Extract the (X, Y) coordinate from the center of the cell holding the provided text.  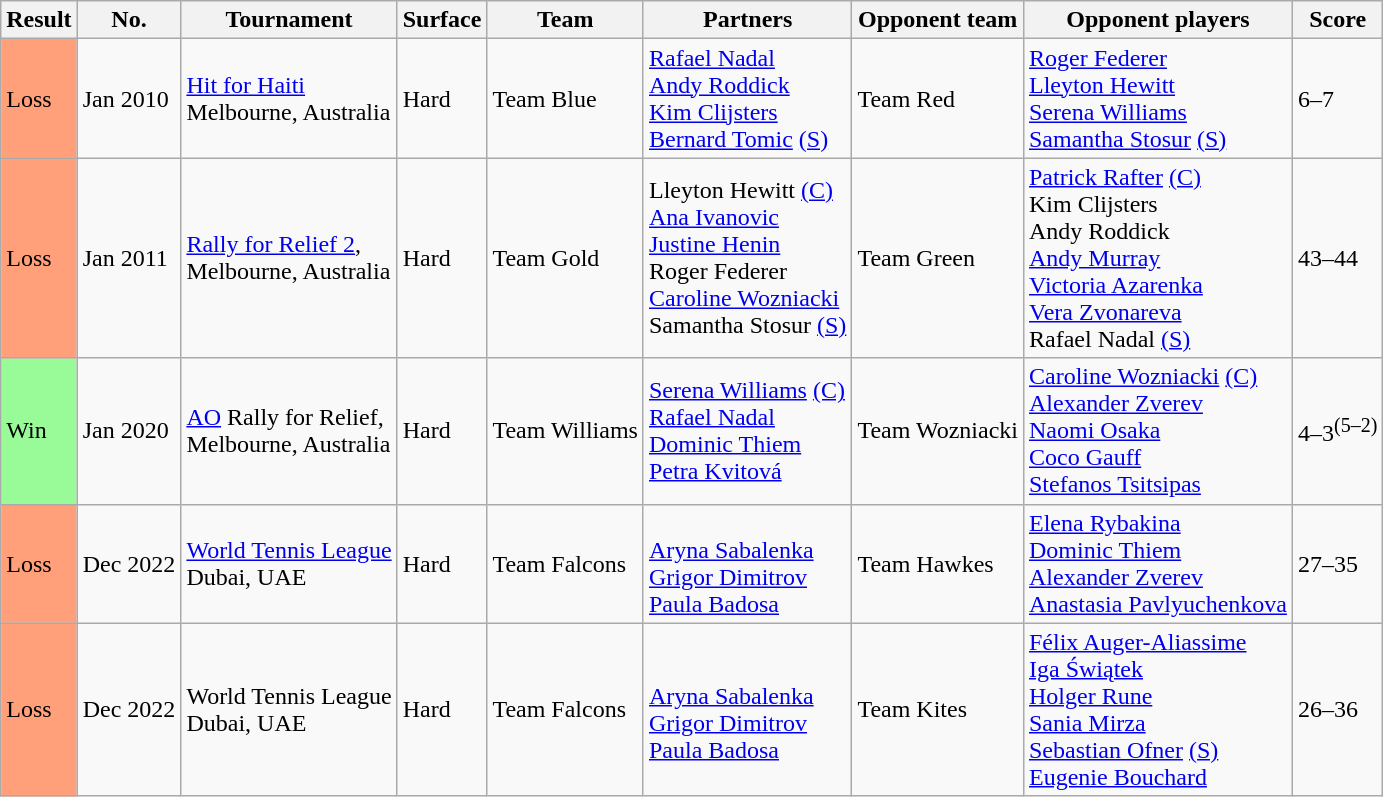
Jan 2011 (129, 258)
Win (39, 431)
Score (1337, 20)
Hit for HaitiMelbourne, Australia (289, 98)
No. (129, 20)
Jan 2020 (129, 431)
Patrick Rafter (C) Kim Clijsters Andy Roddick Andy Murray Victoria Azarenka Vera Zvonareva Rafael Nadal (S) (1158, 258)
43–44 (1337, 258)
4–3(5–2) (1337, 431)
AO Rally for Relief,Melbourne, Australia (289, 431)
26–36 (1337, 710)
Rafael Nadal Andy Roddick Kim Clijsters Bernard Tomic (S) (747, 98)
Team Green (938, 258)
Team Wozniacki (938, 431)
Caroline Wozniacki (C) Alexander Zverev Naomi Osaka Coco Gauff Stefanos Tsitsipas (1158, 431)
Lleyton Hewitt (C) Ana Ivanovic Justine Henin Roger Federer Caroline Wozniacki Samantha Stosur (S) (747, 258)
Jan 2010 (129, 98)
Serena Williams (C) Rafael Nadal Dominic Thiem Petra Kvitová (747, 431)
Surface (442, 20)
Result (39, 20)
6–7 (1337, 98)
Partners (747, 20)
Team (566, 20)
Roger Federer Lleyton Hewitt Serena Williams Samantha Stosur (S) (1158, 98)
27–35 (1337, 564)
Team Red (938, 98)
Team Williams (566, 431)
Team Hawkes (938, 564)
Rally for Relief 2,Melbourne, Australia (289, 258)
Félix Auger-Aliassime Iga Świątek Holger Rune Sania Mirza Sebastian Ofner (S) Eugenie Bouchard (1158, 710)
Tournament (289, 20)
Team Blue (566, 98)
Opponent players (1158, 20)
Elena Rybakina Dominic Thiem Alexander Zverev Anastasia Pavlyuchenkova (1158, 564)
Opponent team (938, 20)
Team Kites (938, 710)
Team Gold (566, 258)
